Identify which cell holds the provided text, then report its [X, Y] central coordinate. 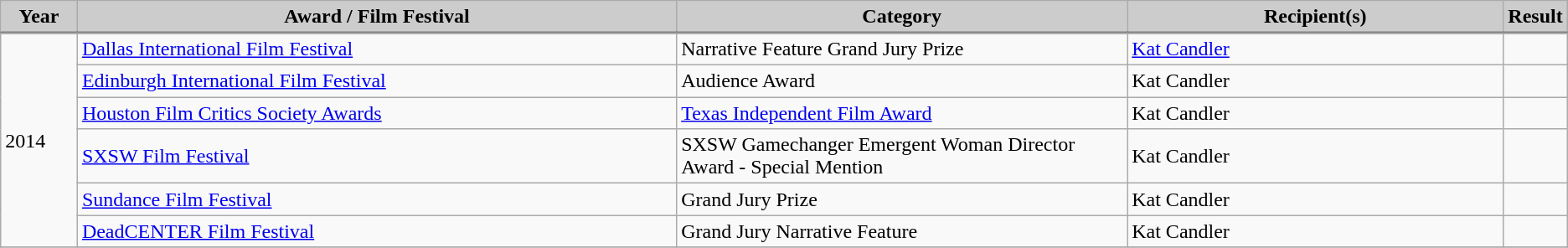
Category [902, 17]
Houston Film Critics Society Awards [377, 113]
Texas Independent Film Award [902, 113]
Year [39, 17]
Sundance Film Festival [377, 199]
Audience Award [902, 81]
DeadCENTER Film Festival [377, 231]
Recipient(s) [1315, 17]
2014 [39, 141]
Edinburgh International Film Festival [377, 81]
SXSW Gamechanger Emergent Woman Director Award - Special Mention [902, 156]
Award / Film Festival [377, 17]
Grand Jury Prize [902, 199]
Narrative Feature Grand Jury Prize [902, 49]
Grand Jury Narrative Feature [902, 231]
Result [1535, 17]
Dallas International Film Festival [377, 49]
SXSW Film Festival [377, 156]
